Extract the [x, y] coordinate from the center of the cell holding the provided text.  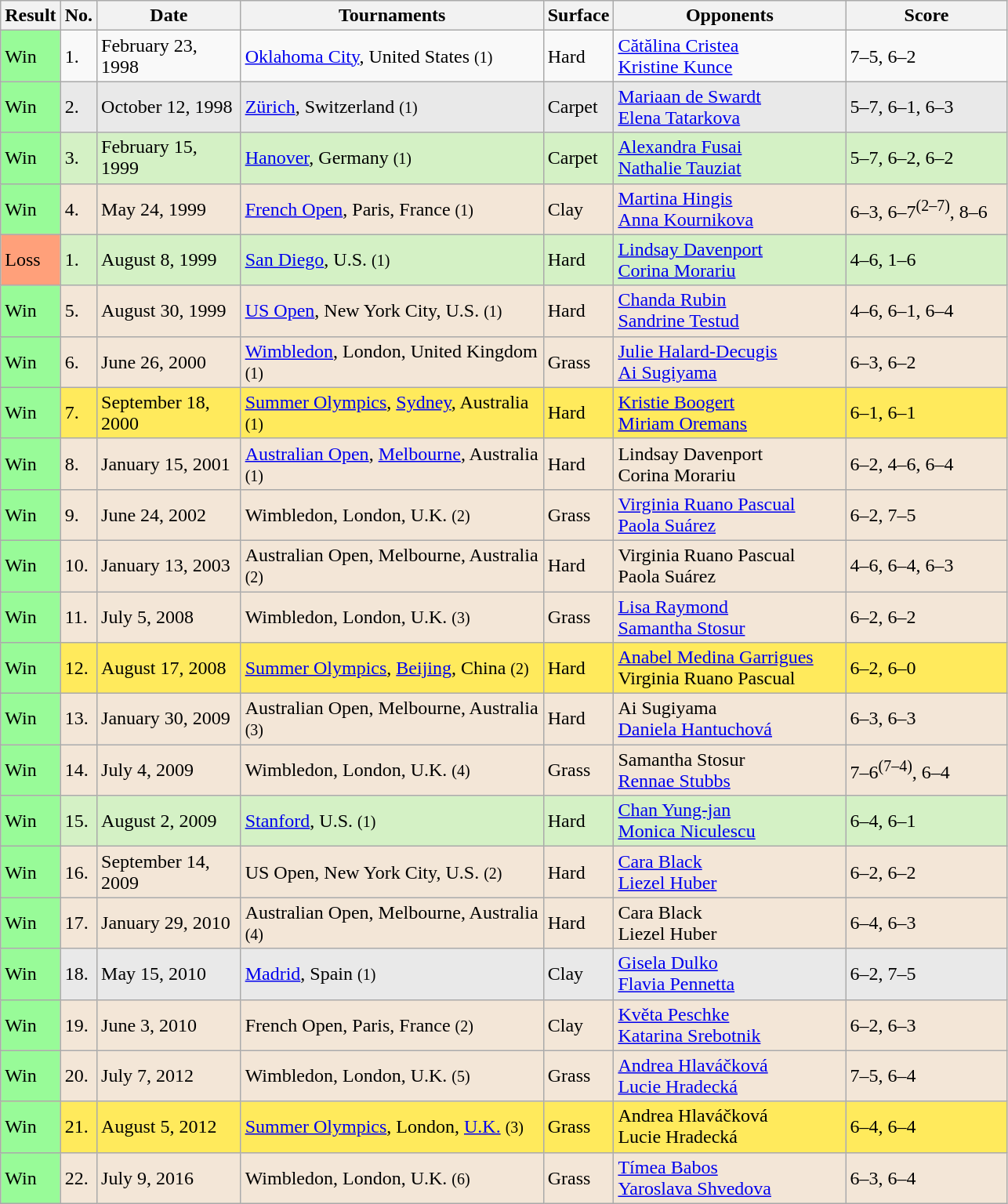
Summer Olympics, Sydney, Australia (1) [392, 412]
San Diego, U.S. (1) [392, 260]
Score [926, 16]
6. [78, 362]
October 12, 1998 [169, 107]
Wimbledon, London, U.K. (6) [392, 1177]
5–7, 6–2, 6–2 [926, 158]
Australian Open, Melbourne, Australia (4) [392, 923]
6–4, 6–3 [926, 923]
15. [78, 821]
Zürich, Switzerland (1) [392, 107]
June 3, 2010 [169, 1025]
11. [78, 616]
Chan Yung-jan Monica Niculescu [730, 821]
12. [78, 668]
February 23, 1998 [169, 56]
Opponents [730, 16]
Wimbledon, London, U.K. (5) [392, 1075]
6–4, 6–4 [926, 1127]
Australian Open, Melbourne, Australia (1) [392, 464]
US Open, New York City, U.S. (2) [392, 872]
20. [78, 1075]
February 15, 1999 [169, 158]
June 26, 2000 [169, 362]
Tímea Babos Yaroslava Shvedova [730, 1177]
4. [78, 209]
Gisela Dulko Flavia Pennetta [730, 974]
6–2, 6–0 [926, 668]
Surface [578, 16]
No. [78, 16]
7–6(7–4), 6–4 [926, 770]
Hanover, Germany (1) [392, 158]
Australian Open, Melbourne, Australia (3) [392, 720]
May 24, 1999 [169, 209]
Martina Hingis Anna Kournikova [730, 209]
Kristie Boogert Miriam Oremans [730, 412]
July 9, 2016 [169, 1177]
Wimbledon, London, U.K. (2) [392, 514]
French Open, Paris, France (1) [392, 209]
July 7, 2012 [169, 1075]
Summer Olympics, London, U.K. (3) [392, 1127]
22. [78, 1177]
Australian Open, Melbourne, Australia (2) [392, 566]
6–2, 6–3 [926, 1025]
July 4, 2009 [169, 770]
6–1, 6–1 [926, 412]
January 13, 2003 [169, 566]
August 5, 2012 [169, 1127]
Wimbledon, London, United Kingdom (1) [392, 362]
18. [78, 974]
August 2, 2009 [169, 821]
19. [78, 1025]
Wimbledon, London, U.K. (4) [392, 770]
August 30, 1999 [169, 310]
14. [78, 770]
Loss [31, 260]
2. [78, 107]
Alexandra Fusai Nathalie Tauziat [730, 158]
August 8, 1999 [169, 260]
January 15, 2001 [169, 464]
7–5, 6–4 [926, 1075]
Lisa Raymond Samantha Stosur [730, 616]
5. [78, 310]
21. [78, 1127]
Mariaan de Swardt Elena Tatarkova [730, 107]
6–3, 6–7(2–7), 8–6 [926, 209]
Ai Sugiyama Daniela Hantuchová [730, 720]
US Open, New York City, U.S. (1) [392, 310]
September 14, 2009 [169, 872]
Result [31, 16]
7–5, 6–2 [926, 56]
6–3, 6–2 [926, 362]
7. [78, 412]
January 30, 2009 [169, 720]
4–6, 6–4, 6–3 [926, 566]
4–6, 1–6 [926, 260]
Anabel Medina Garrigues Virginia Ruano Pascual [730, 668]
9. [78, 514]
Date [169, 16]
6–3, 6–4 [926, 1177]
3. [78, 158]
Chanda Rubin Sandrine Testud [730, 310]
Květa Peschke Katarina Srebotnik [730, 1025]
January 29, 2010 [169, 923]
Stanford, U.S. (1) [392, 821]
Summer Olympics, Beijing, China (2) [392, 668]
16. [78, 872]
6–3, 6–3 [926, 720]
5–7, 6–1, 6–3 [926, 107]
Julie Halard-Decugis Ai Sugiyama [730, 362]
French Open, Paris, France (2) [392, 1025]
June 24, 2002 [169, 514]
10. [78, 566]
Cătălina Cristea Kristine Kunce [730, 56]
September 18, 2000 [169, 412]
August 17, 2008 [169, 668]
4–6, 6–1, 6–4 [926, 310]
May 15, 2010 [169, 974]
13. [78, 720]
6–4, 6–1 [926, 821]
8. [78, 464]
Tournaments [392, 16]
Madrid, Spain (1) [392, 974]
Wimbledon, London, U.K. (3) [392, 616]
Oklahoma City, United States (1) [392, 56]
Samantha Stosur Rennae Stubbs [730, 770]
6–2, 4–6, 6–4 [926, 464]
July 5, 2008 [169, 616]
17. [78, 923]
